From the cell containing the given text, extract its center point as [X, Y] coordinate. 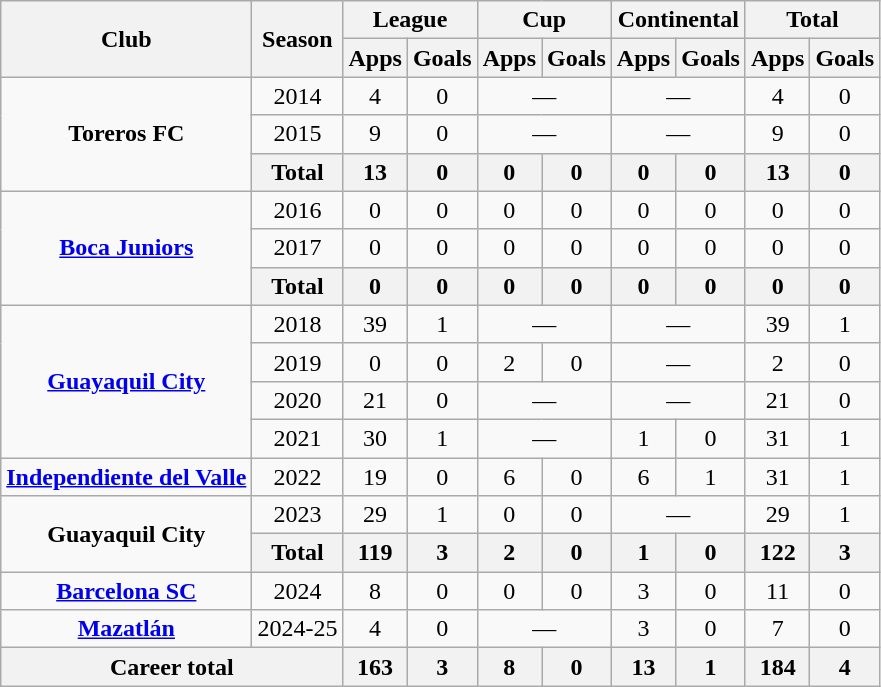
Mazatlán [126, 629]
League [410, 20]
Independiente del Valle [126, 477]
Boca Juniors [126, 248]
2014 [298, 96]
Toreros FC [126, 134]
2024-25 [298, 629]
11 [777, 591]
2024 [298, 591]
2022 [298, 477]
Career total [172, 667]
Club [126, 39]
2020 [298, 400]
30 [375, 438]
7 [777, 629]
Season [298, 39]
Continental [678, 20]
2023 [298, 515]
2015 [298, 134]
119 [375, 553]
2017 [298, 248]
2018 [298, 324]
Barcelona SC [126, 591]
184 [777, 667]
163 [375, 667]
19 [375, 477]
2021 [298, 438]
122 [777, 553]
2019 [298, 362]
2016 [298, 210]
Cup [544, 20]
